Search for the cell housing the specified text and yield its [x, y] center coordinate. 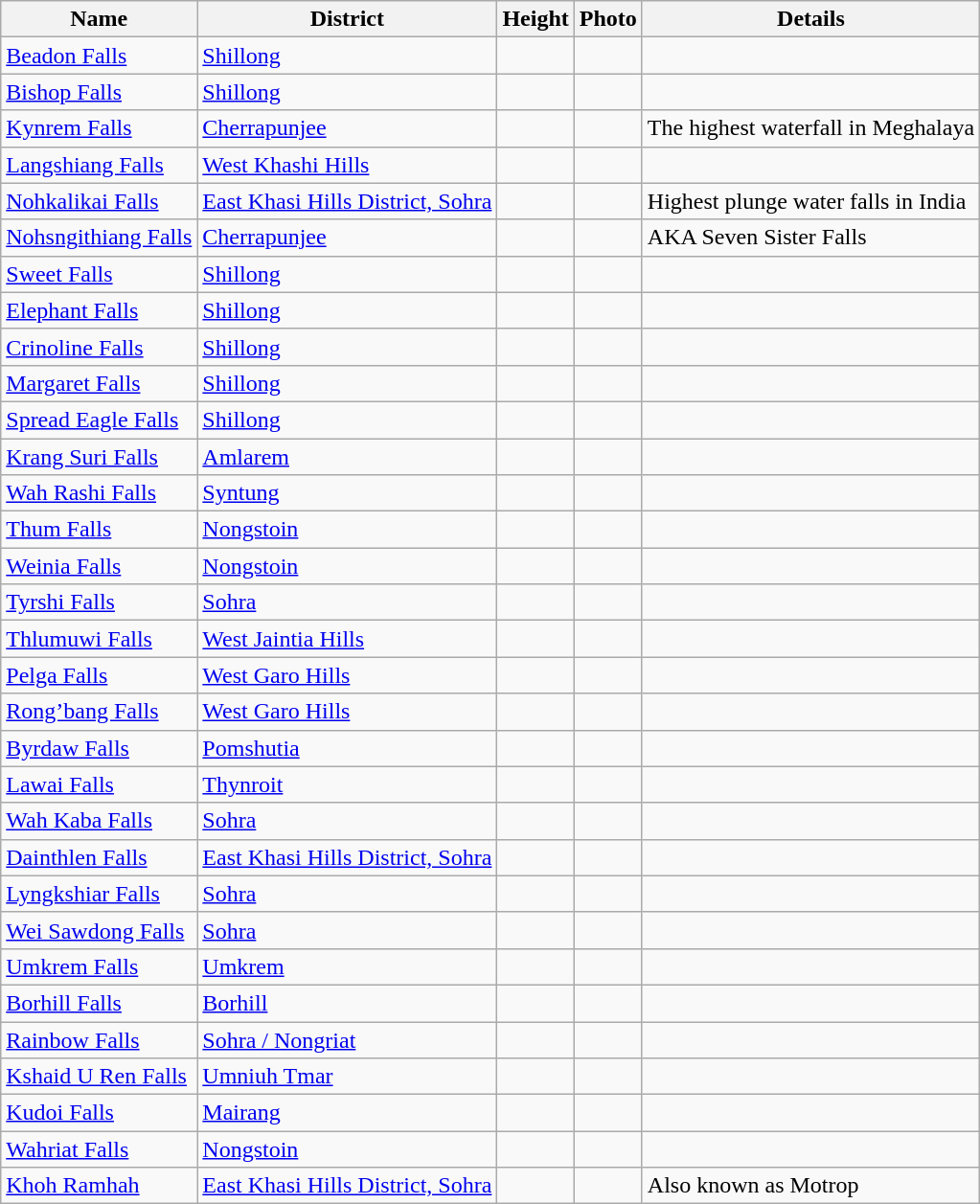
Photo [607, 19]
Dainthlen Falls [100, 857]
West Jaintia Hills [347, 639]
Rainbow Falls [100, 1039]
Langshiang Falls [100, 165]
Wei Sawdong Falls [100, 930]
Margaret Falls [100, 383]
Khoh Ramhah [100, 1186]
Nohkalikai Falls [100, 201]
Sohra / Nongriat [347, 1039]
Highest plunge water falls in India [810, 201]
Also known as Motrop [810, 1186]
Kudoi Falls [100, 1113]
Umniuh Tmar [347, 1077]
Pomshutia [347, 748]
AKA Seven Sister Falls [810, 238]
Height [536, 19]
Mairang [347, 1113]
Pelga Falls [100, 675]
The highest waterfall in Meghalaya [810, 128]
Weinia Falls [100, 566]
Sweet Falls [100, 274]
Syntung [347, 493]
Umkrem [347, 966]
Thynroit [347, 784]
Wah Rashi Falls [100, 493]
Nohsngithiang Falls [100, 238]
Bishop Falls [100, 92]
West Khashi Hills [347, 165]
Tyrshi Falls [100, 602]
Kshaid U Ren Falls [100, 1077]
Rong’bang Falls [100, 712]
Kynrem Falls [100, 128]
Elephant Falls [100, 310]
Name [100, 19]
Beadon Falls [100, 56]
Thlumuwi Falls [100, 639]
Borhill Falls [100, 1003]
Krang Suri Falls [100, 457]
Amlarem [347, 457]
District [347, 19]
Thum Falls [100, 530]
Spread Eagle Falls [100, 420]
Wahriat Falls [100, 1149]
Umkrem Falls [100, 966]
Details [810, 19]
Crinoline Falls [100, 347]
Lawai Falls [100, 784]
Wah Kaba Falls [100, 821]
Byrdaw Falls [100, 748]
Borhill [347, 1003]
Lyngkshiar Falls [100, 894]
